Identify which cell holds the provided text, then report its [X, Y] central coordinate. 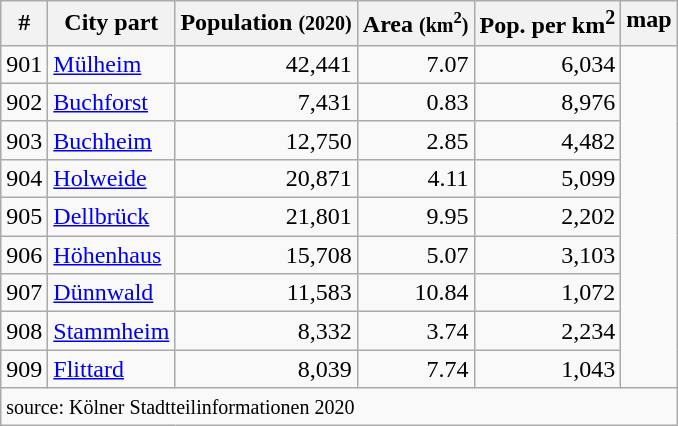
904 [24, 178]
901 [24, 64]
1,072 [548, 293]
Höhenhaus [112, 255]
5,099 [548, 178]
Flittard [112, 369]
Area (km2) [416, 24]
7,431 [266, 102]
907 [24, 293]
City part [112, 24]
Holweide [112, 178]
7.07 [416, 64]
9.95 [416, 217]
21,801 [266, 217]
15,708 [266, 255]
Population (2020) [266, 24]
4,482 [548, 140]
7.74 [416, 369]
5.07 [416, 255]
42,441 [266, 64]
Dünnwald [112, 293]
2.85 [416, 140]
905 [24, 217]
source: Kölner Stadtteilinformationen 2020 [339, 407]
map [649, 24]
4.11 [416, 178]
Pop. per km2 [548, 24]
2,234 [548, 331]
Buchheim [112, 140]
906 [24, 255]
Dellbrück [112, 217]
Stammheim [112, 331]
Buchforst [112, 102]
2,202 [548, 217]
1,043 [548, 369]
8,976 [548, 102]
8,332 [266, 331]
0.83 [416, 102]
12,750 [266, 140]
3.74 [416, 331]
3,103 [548, 255]
Mülheim [112, 64]
11,583 [266, 293]
902 [24, 102]
908 [24, 331]
# [24, 24]
10.84 [416, 293]
20,871 [266, 178]
909 [24, 369]
903 [24, 140]
6,034 [548, 64]
8,039 [266, 369]
